Find where the given text appears and provide that cell's center as [X, Y] coordinate. 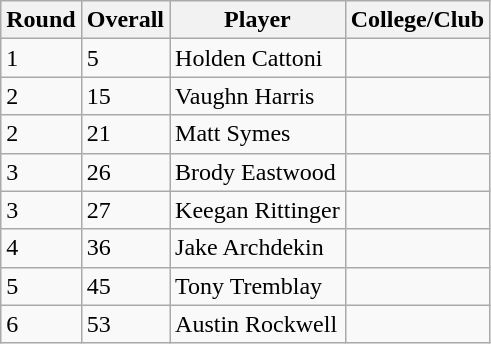
45 [125, 286]
4 [41, 248]
Keegan Rittinger [258, 210]
Player [258, 20]
21 [125, 134]
Tony Tremblay [258, 286]
15 [125, 96]
36 [125, 248]
Jake Archdekin [258, 248]
53 [125, 324]
Matt Symes [258, 134]
Austin Rockwell [258, 324]
Brody Eastwood [258, 172]
Round [41, 20]
Overall [125, 20]
6 [41, 324]
College/Club [417, 20]
Vaughn Harris [258, 96]
27 [125, 210]
1 [41, 58]
26 [125, 172]
Holden Cattoni [258, 58]
